Find where the given text appears and provide that cell's center as [X, Y] coordinate. 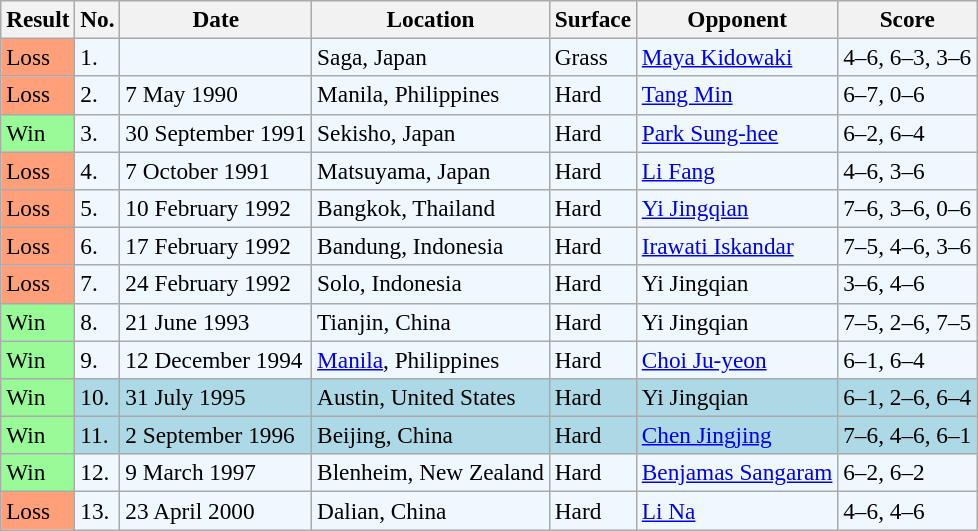
Li Na [736, 510]
2 September 1996 [216, 435]
17 February 1992 [216, 246]
13. [98, 510]
No. [98, 19]
Austin, United States [431, 397]
1. [98, 57]
Tang Min [736, 95]
Park Sung-hee [736, 133]
Saga, Japan [431, 57]
7–6, 4–6, 6–1 [908, 435]
7. [98, 284]
10 February 1992 [216, 208]
Opponent [736, 19]
24 February 1992 [216, 284]
3. [98, 133]
Sekisho, Japan [431, 133]
7 May 1990 [216, 95]
12 December 1994 [216, 359]
Score [908, 19]
8. [98, 322]
6–2, 6–4 [908, 133]
Tianjin, China [431, 322]
23 April 2000 [216, 510]
9 March 1997 [216, 473]
Solo, Indonesia [431, 284]
7–6, 3–6, 0–6 [908, 208]
6–2, 6–2 [908, 473]
Chen Jingjing [736, 435]
Location [431, 19]
21 June 1993 [216, 322]
11. [98, 435]
3–6, 4–6 [908, 284]
2. [98, 95]
6–1, 2–6, 6–4 [908, 397]
12. [98, 473]
4–6, 4–6 [908, 510]
5. [98, 208]
Li Fang [736, 170]
4–6, 3–6 [908, 170]
Date [216, 19]
Bandung, Indonesia [431, 246]
7–5, 2–6, 7–5 [908, 322]
7–5, 4–6, 3–6 [908, 246]
6–7, 0–6 [908, 95]
Choi Ju-yeon [736, 359]
7 October 1991 [216, 170]
Grass [592, 57]
6. [98, 246]
Blenheim, New Zealand [431, 473]
4. [98, 170]
Beijing, China [431, 435]
Bangkok, Thailand [431, 208]
10. [98, 397]
31 July 1995 [216, 397]
Result [38, 19]
Irawati Iskandar [736, 246]
Maya Kidowaki [736, 57]
6–1, 6–4 [908, 359]
Dalian, China [431, 510]
4–6, 6–3, 3–6 [908, 57]
9. [98, 359]
30 September 1991 [216, 133]
Benjamas Sangaram [736, 473]
Matsuyama, Japan [431, 170]
Surface [592, 19]
